Capture the cell that displays the provided text and extract its [x, y] central coordinate. 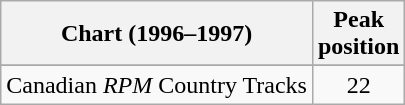
Canadian RPM Country Tracks [157, 85]
22 [358, 85]
Chart (1996–1997) [157, 34]
Peakposition [358, 34]
